Scan for the cell matching the given text and deliver its [X, Y] coordinate at center. 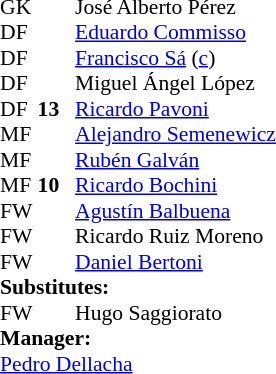
Ricardo Bochini [176, 185]
Francisco Sá (c) [176, 58]
Ricardo Ruiz Moreno [176, 237]
Rubén Galván [176, 160]
Manager: [138, 339]
Eduardo Commisso [176, 33]
13 [57, 109]
Hugo Saggiorato [176, 313]
Substitutes: [138, 287]
Miguel Ángel López [176, 83]
Agustín Balbuena [176, 211]
Alejandro Semenewicz [176, 135]
Daniel Bertoni [176, 262]
Ricardo Pavoni [176, 109]
10 [57, 185]
